From the cell containing the given text, extract its center point as (x, y) coordinate. 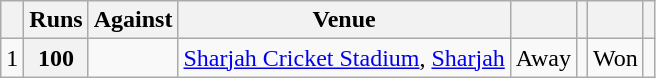
Sharjah Cricket Stadium, Sharjah (344, 58)
Venue (344, 20)
1 (12, 58)
Won (616, 58)
Against (133, 20)
Away (543, 58)
Runs (56, 20)
100 (56, 58)
